Return the (X, Y) coordinate for the center point of the cell that contains the specified text.  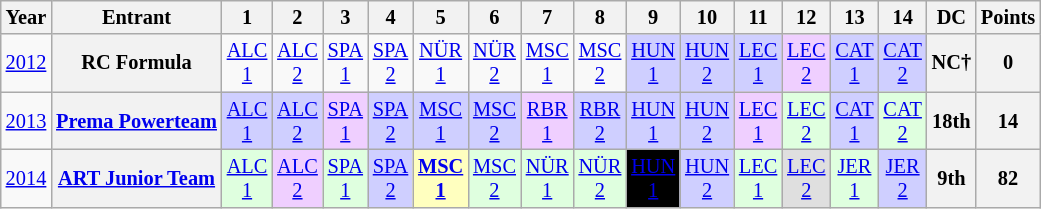
2012 (26, 63)
2 (297, 17)
ART Junior Team (136, 178)
1 (247, 17)
0 (1008, 63)
DC (952, 17)
11 (758, 17)
NC† (952, 63)
JER1 (854, 178)
10 (707, 17)
Year (26, 17)
8 (600, 17)
Points (1008, 17)
RBR1 (548, 121)
9th (952, 178)
12 (806, 17)
6 (494, 17)
5 (440, 17)
2014 (26, 178)
3 (346, 17)
82 (1008, 178)
4 (390, 17)
JER2 (903, 178)
Prema Powerteam (136, 121)
7 (548, 17)
HUN 1 (653, 178)
13 (854, 17)
RC Formula (136, 63)
RBR2 (600, 121)
9 (653, 17)
2013 (26, 121)
Entrant (136, 17)
18th (952, 121)
